Find where the given text appears and provide that cell's center as (x, y) coordinate. 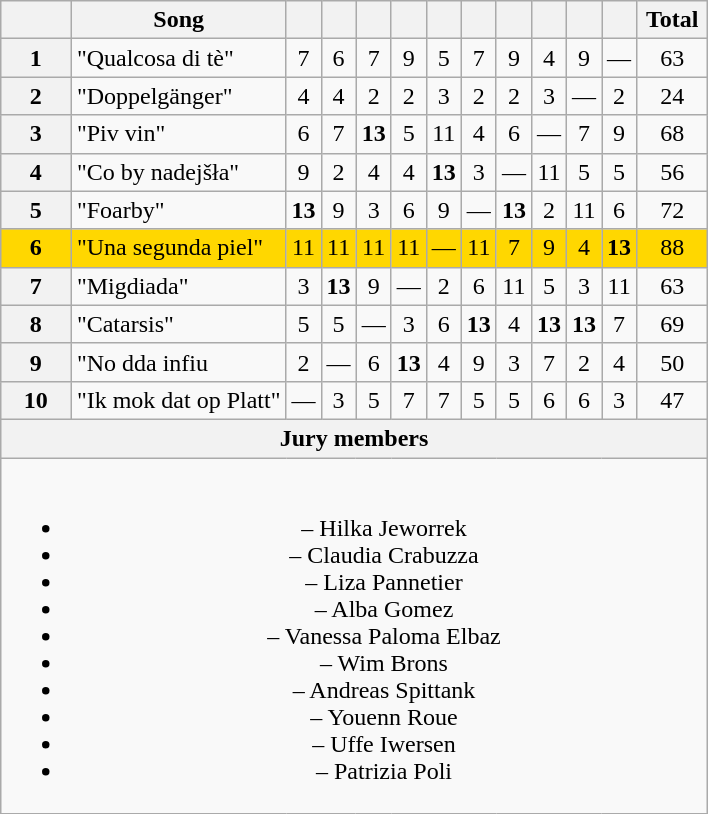
47 (672, 400)
1 (36, 58)
"Foarby" (178, 210)
Jury members (354, 438)
Song (178, 20)
56 (672, 172)
"Doppelgänger" (178, 96)
"Migdiada" (178, 286)
"Qualcosa di tè" (178, 58)
69 (672, 324)
72 (672, 210)
Total (672, 20)
88 (672, 248)
"Co by nadejšła" (178, 172)
24 (672, 96)
"Una segunda piel" (178, 248)
"Catarsis" (178, 324)
50 (672, 362)
68 (672, 134)
8 (36, 324)
"No dda infiu (178, 362)
10 (36, 400)
"Ik mok dat op Platt" (178, 400)
"Piv vin" (178, 134)
